Scan for the cell matching the given text and deliver its (x, y) coordinate at center. 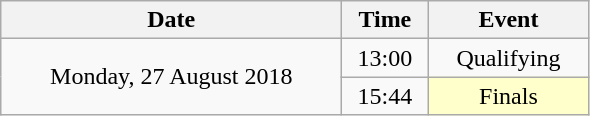
13:00 (385, 58)
Date (172, 20)
15:44 (385, 96)
Finals (508, 96)
Monday, 27 August 2018 (172, 77)
Event (508, 20)
Qualifying (508, 58)
Time (385, 20)
